Identify which cell holds the provided text, then report its (X, Y) central coordinate. 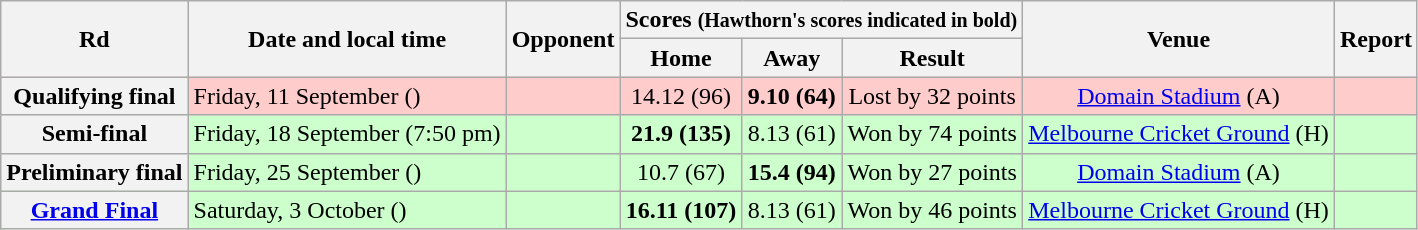
Report (1376, 39)
Preliminary final (94, 172)
Opponent (563, 39)
Saturday, 3 October () (347, 210)
Qualifying final (94, 96)
Result (932, 58)
Grand Final (94, 210)
15.4 (94) (792, 172)
Won by 74 points (932, 134)
Friday, 11 September () (347, 96)
Friday, 18 September (7:50 pm) (347, 134)
Won by 27 points (932, 172)
Friday, 25 September () (347, 172)
Venue (1179, 39)
Date and local time (347, 39)
14.12 (96) (681, 96)
16.11 (107) (681, 210)
Won by 46 points (932, 210)
Away (792, 58)
21.9 (135) (681, 134)
Home (681, 58)
Scores (Hawthorn's scores indicated in bold) (822, 20)
Semi-final (94, 134)
10.7 (67) (681, 172)
Rd (94, 39)
9.10 (64) (792, 96)
Lost by 32 points (932, 96)
